Find where the given text appears and provide that cell's center as [x, y] coordinate. 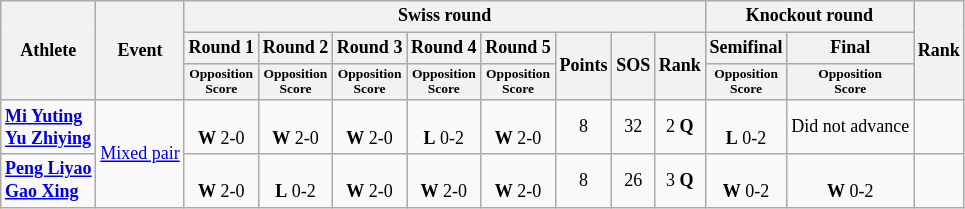
Athlete [48, 50]
SOS [634, 66]
Swiss round [444, 16]
Round 4 [444, 48]
Semifinal [746, 48]
Mixed pair [140, 154]
Did not advance [850, 127]
Final [850, 48]
Round 3 [370, 48]
Mi YutingYu Zhiying [48, 127]
Event [140, 50]
Round 1 [221, 48]
32 [634, 127]
26 [634, 181]
Points [584, 66]
3 Q [680, 181]
Round 5 [518, 48]
Knockout round [809, 16]
Round 2 [295, 48]
2 Q [680, 127]
Peng LiyaoGao Xing [48, 181]
